Search for the cell housing the specified text and yield its [x, y] center coordinate. 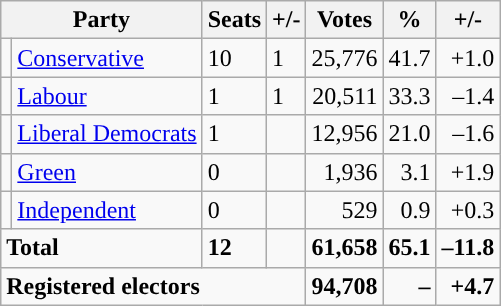
–11.8 [468, 248]
Votes [344, 20]
65.1 [410, 248]
12 [234, 248]
1,936 [344, 172]
10 [234, 58]
Labour [107, 96]
Liberal Democrats [107, 134]
Total [102, 248]
– [410, 286]
% [410, 20]
61,658 [344, 248]
Registered electors [154, 286]
+4.7 [468, 286]
94,708 [344, 286]
12,956 [344, 134]
–1.6 [468, 134]
Seats [234, 20]
20,511 [344, 96]
+1.0 [468, 58]
Conservative [107, 58]
Green [107, 172]
+0.3 [468, 210]
0.9 [410, 210]
Independent [107, 210]
529 [344, 210]
3.1 [410, 172]
–1.4 [468, 96]
+1.9 [468, 172]
Party [102, 20]
33.3 [410, 96]
41.7 [410, 58]
25,776 [344, 58]
21.0 [410, 134]
